Capture the cell that displays the provided text and extract its [X, Y] central coordinate. 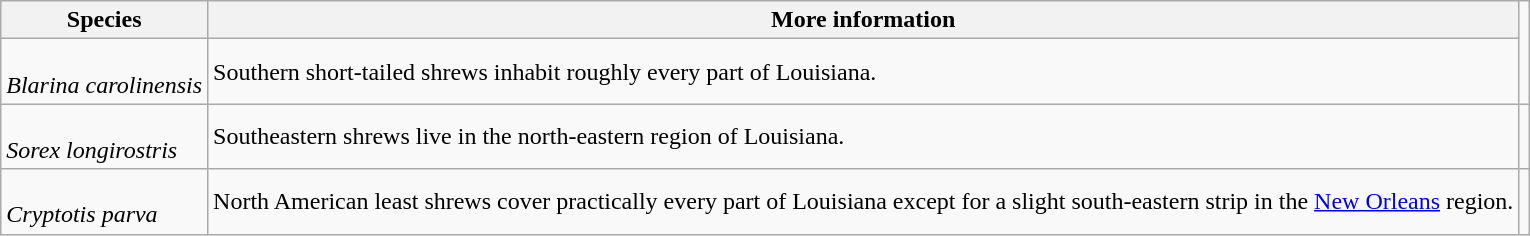
Southeastern shrews live in the north-eastern region of Louisiana. [864, 136]
North American least shrews cover practically every part of Louisiana except for a slight south-eastern strip in the New Orleans region. [864, 202]
Blarina carolinensis [104, 72]
Southern short-tailed shrews inhabit roughly every part of Louisiana. [864, 72]
Sorex longirostris [104, 136]
More information [864, 20]
Cryptotis parva [104, 202]
Species [104, 20]
